Find where the given text appears and provide that cell's center as [X, Y] coordinate. 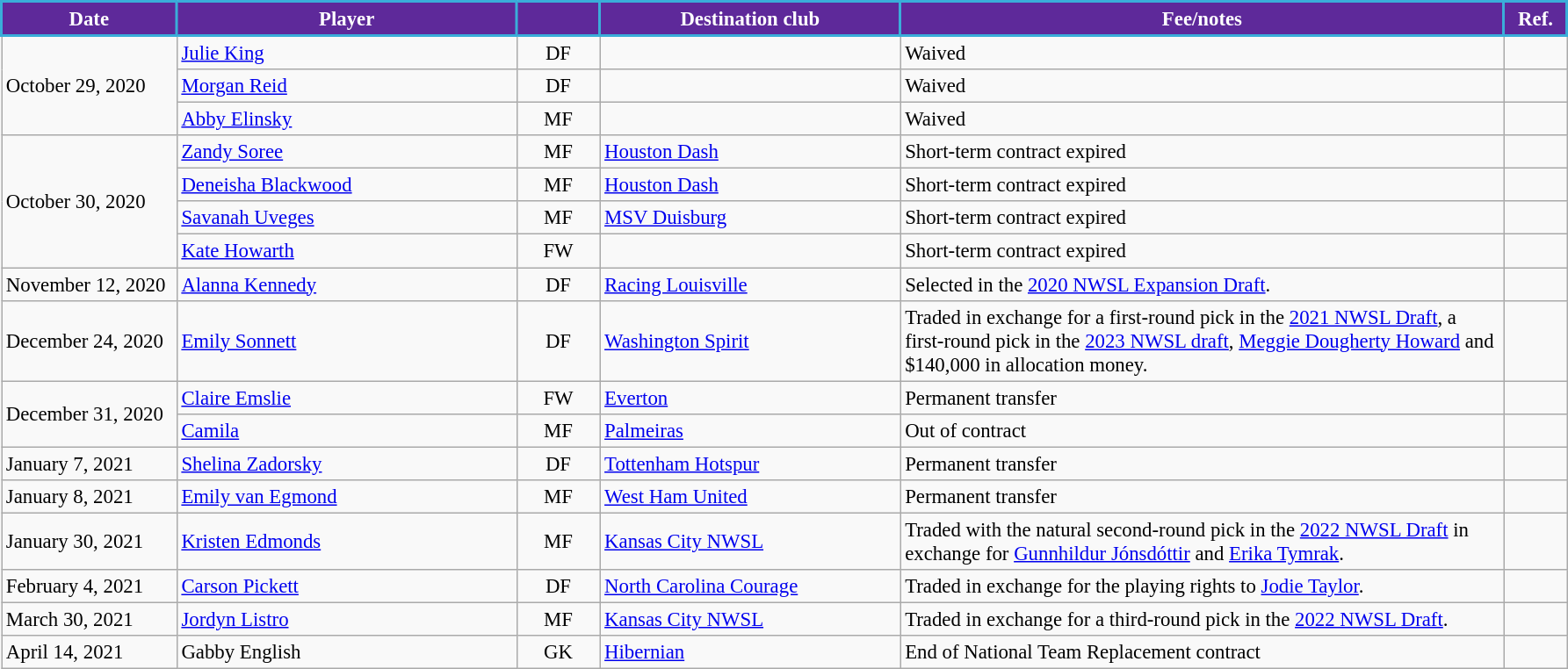
October 30, 2020 [90, 201]
Date [90, 19]
Ref. [1535, 19]
Zandy Soree [346, 152]
Selected in the 2020 NWSL Expansion Draft. [1202, 284]
Deneisha Blackwood [346, 185]
Player [346, 19]
Camila [346, 430]
End of National Team Replacement contract [1202, 652]
Tottenham Hotspur [750, 464]
Palmeiras [750, 430]
Shelina Zadorsky [346, 464]
Kristen Edmonds [346, 541]
October 29, 2020 [90, 86]
Traded in exchange for a third-round pick in the 2022 NWSL Draft. [1202, 619]
Gabby English [346, 652]
November 12, 2020 [90, 284]
March 30, 2021 [90, 619]
January 7, 2021 [90, 464]
Morgan Reid [346, 86]
West Ham United [750, 497]
Savanah Uveges [346, 219]
Out of contract [1202, 430]
January 8, 2021 [90, 497]
Abby Elinsky [346, 119]
Washington Spirit [750, 341]
Jordyn Listro [346, 619]
Everton [750, 398]
Claire Emslie [346, 398]
Emily Sonnett [346, 341]
April 14, 2021 [90, 652]
December 24, 2020 [90, 341]
Fee/notes [1202, 19]
MSV Duisburg [750, 219]
Hibernian [750, 652]
December 31, 2020 [90, 414]
North Carolina Courage [750, 586]
Racing Louisville [750, 284]
Alanna Kennedy [346, 284]
Traded in exchange for the playing rights to Jodie Taylor. [1202, 586]
Emily van Egmond [346, 497]
Julie King [346, 53]
February 4, 2021 [90, 586]
GK [559, 652]
January 30, 2021 [90, 541]
Destination club [750, 19]
Kate Howarth [346, 251]
Traded with the natural second-round pick in the 2022 NWSL Draft in exchange for Gunnhildur Jónsdóttir and Erika Tymrak. [1202, 541]
Carson Pickett [346, 586]
